Scan for the cell matching the given text and deliver its [X, Y] coordinate at center. 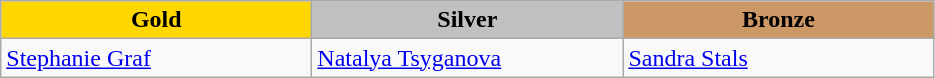
Gold [156, 20]
Natalya Tsyganova [468, 58]
Stephanie Graf [156, 58]
Bronze [778, 20]
Silver [468, 20]
Sandra Stals [778, 58]
